From the cell containing the given text, extract its center point as [X, Y] coordinate. 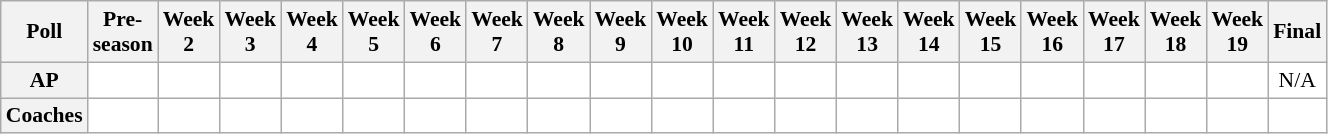
AP [44, 80]
Week13 [867, 32]
Week14 [929, 32]
Final [1297, 32]
Week2 [189, 32]
Week15 [991, 32]
Week10 [682, 32]
Week16 [1052, 32]
Week9 [621, 32]
Week6 [435, 32]
Poll [44, 32]
Week12 [806, 32]
Week11 [744, 32]
Coaches [44, 116]
Week4 [312, 32]
Week5 [374, 32]
Week18 [1176, 32]
Week3 [250, 32]
Week17 [1114, 32]
Week8 [559, 32]
N/A [1297, 80]
Week7 [497, 32]
Pre-season [123, 32]
Week19 [1237, 32]
